Search for the cell housing the specified text and yield its (x, y) center coordinate. 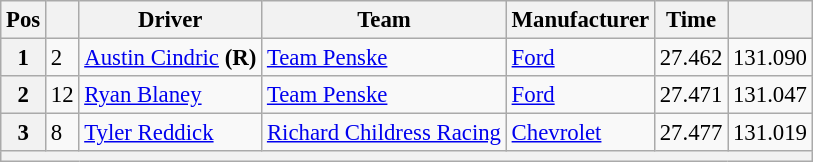
Manufacturer (580, 20)
Pos (24, 20)
27.471 (690, 95)
Tyler Reddick (170, 133)
Time (690, 20)
131.047 (770, 95)
131.019 (770, 133)
27.462 (690, 58)
3 (24, 133)
Chevrolet (580, 133)
131.090 (770, 58)
Ryan Blaney (170, 95)
Richard Childress Racing (384, 133)
Driver (170, 20)
1 (24, 58)
Team (384, 20)
27.477 (690, 133)
8 (62, 133)
Austin Cindric (R) (170, 58)
12 (62, 95)
